Pinpoint the cell where the given text exists, returning its (X, Y) midpoint coordinate. 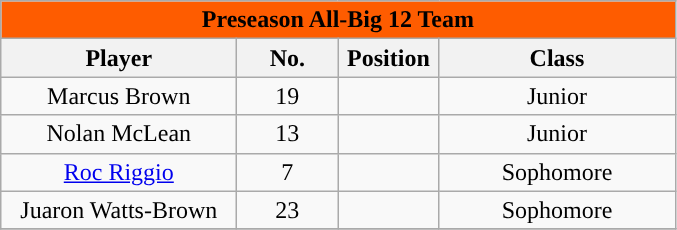
Nolan McLean (119, 134)
Player (119, 58)
13 (288, 134)
Class (557, 58)
7 (288, 172)
23 (288, 210)
Juaron Watts-Brown (119, 210)
Position (388, 58)
Marcus Brown (119, 96)
No. (288, 58)
Preseason All-Big 12 Team (338, 20)
Roc Riggio (119, 172)
19 (288, 96)
